Detect which cell encompasses the target text, then output its [X, Y] center coordinate. 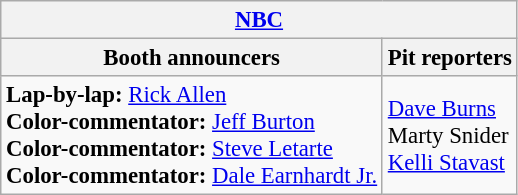
Lap-by-lap: Rick AllenColor-commentator: Jeff BurtonColor-commentator: Steve LetarteColor-commentator: Dale Earnhardt Jr. [192, 136]
NBC [260, 20]
Booth announcers [192, 58]
Pit reporters [450, 58]
Dave BurnsMarty SniderKelli Stavast [450, 136]
